Detect which cell encompasses the target text, then output its [x, y] center coordinate. 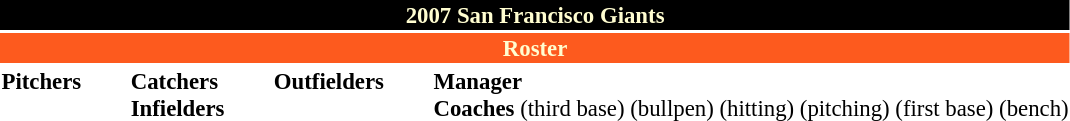
2007 San Francisco Giants [535, 15]
Roster [535, 48]
